Return the [X, Y] coordinate for the center point of the cell that contains the specified text.  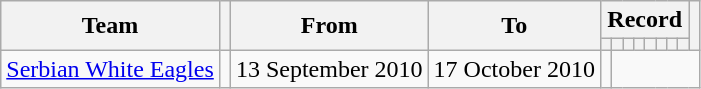
Serbian White Eagles [110, 69]
17 October 2010 [514, 69]
Record [644, 20]
Team [110, 26]
From [329, 26]
To [514, 26]
13 September 2010 [329, 69]
